Provide the (x, y) coordinate of the cell's center where the given text is located.  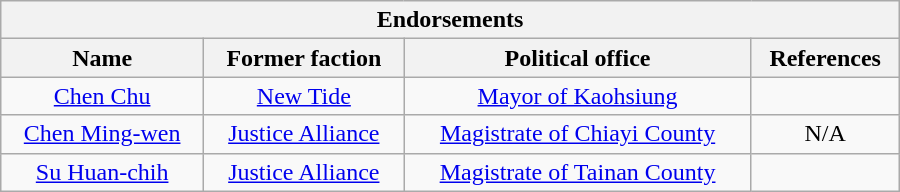
Su Huan-chih (102, 172)
Former faction (304, 58)
Mayor of Kaohsiung (578, 96)
Magistrate of Tainan County (578, 172)
Endorsements (450, 20)
Magistrate of Chiayi County (578, 134)
References (825, 58)
N/A (825, 134)
Chen Ming-wen (102, 134)
New Tide (304, 96)
Political office (578, 58)
Chen Chu (102, 96)
Name (102, 58)
